Identify which cell holds the provided text, then report its (X, Y) central coordinate. 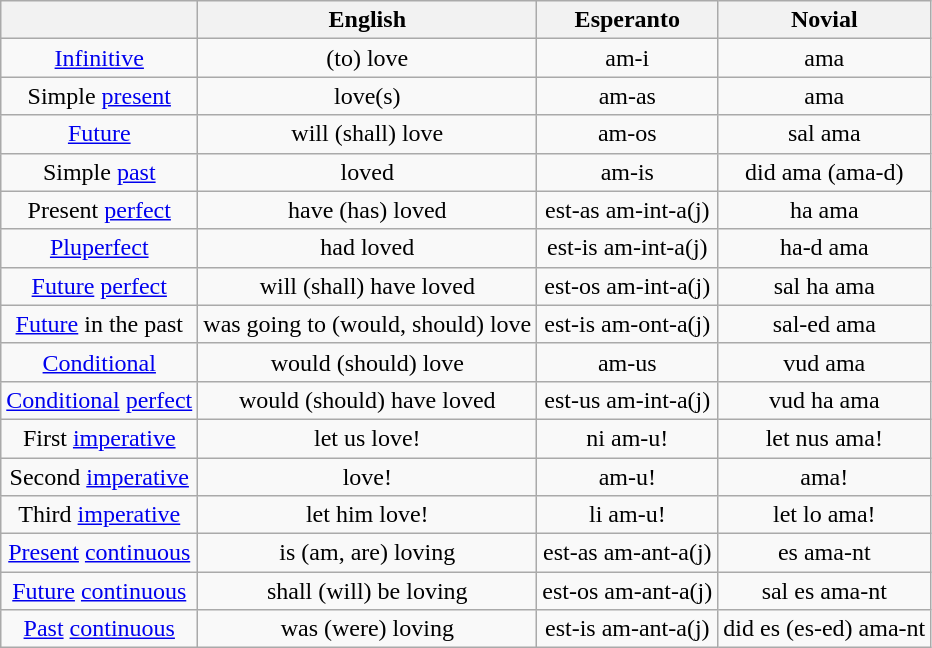
ni am-u! (628, 438)
Infinitive (100, 58)
est-as am-ant-a(j) (628, 553)
will (shall) have loved (368, 286)
Future in the past (100, 324)
am-us (628, 362)
have (has) loved (368, 210)
vud ha ama (824, 400)
ama! (824, 477)
li am-u! (628, 515)
shall (will) be loving (368, 591)
Present perfect (100, 210)
Present continuous (100, 553)
vud ama (824, 362)
am-as (628, 96)
let nus ama! (824, 438)
am-u! (628, 477)
was (were) loving (368, 629)
sal ama (824, 134)
Simple present (100, 96)
sal es ama-nt (824, 591)
Conditional (100, 362)
love(s) (368, 96)
est-is am-int-a(j) (628, 248)
Esperanto (628, 20)
est-is am-ont-a(j) (628, 324)
sal-ed ama (824, 324)
First imperative (100, 438)
est-us am-int-a(j) (628, 400)
Conditional perfect (100, 400)
let us love! (368, 438)
est-os am-ant-a(j) (628, 591)
am-os (628, 134)
Second imperative (100, 477)
Pluperfect (100, 248)
(to) love (368, 58)
is (am, are) loving (368, 553)
let lo ama! (824, 515)
did es (es-ed) ama-nt (824, 629)
would (should) love (368, 362)
English (368, 20)
was going to (would, should) love (368, 324)
est-as am-int-a(j) (628, 210)
Future (100, 134)
had loved (368, 248)
let him love! (368, 515)
sal ha ama (824, 286)
Future continuous (100, 591)
Third imperative (100, 515)
est-is am-ant-a(j) (628, 629)
es ama-nt (824, 553)
Novial (824, 20)
Past continuous (100, 629)
am-i (628, 58)
would (should) have loved (368, 400)
love! (368, 477)
Future perfect (100, 286)
will (shall) love (368, 134)
Simple past (100, 172)
ha ama (824, 210)
did ama (ama-d) (824, 172)
est-os am-int-a(j) (628, 286)
am-is (628, 172)
ha-d ama (824, 248)
loved (368, 172)
